For the text-containing cell, return its midpoint in (x, y) coordinate format. 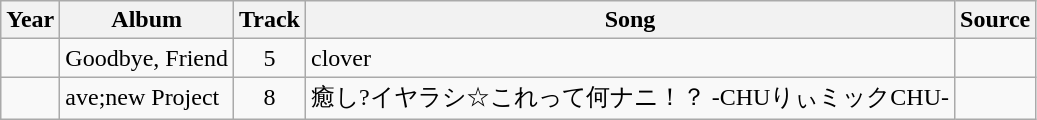
5 (270, 58)
ave;new Project (147, 98)
Year (30, 20)
clover (630, 58)
癒し?イヤラシ☆これって何ナニ！？ -CHUりぃミックCHU- (630, 98)
Track (270, 20)
Album (147, 20)
Song (630, 20)
8 (270, 98)
Goodbye, Friend (147, 58)
Source (996, 20)
